Pinpoint the cell where the given text exists, returning its (x, y) midpoint coordinate. 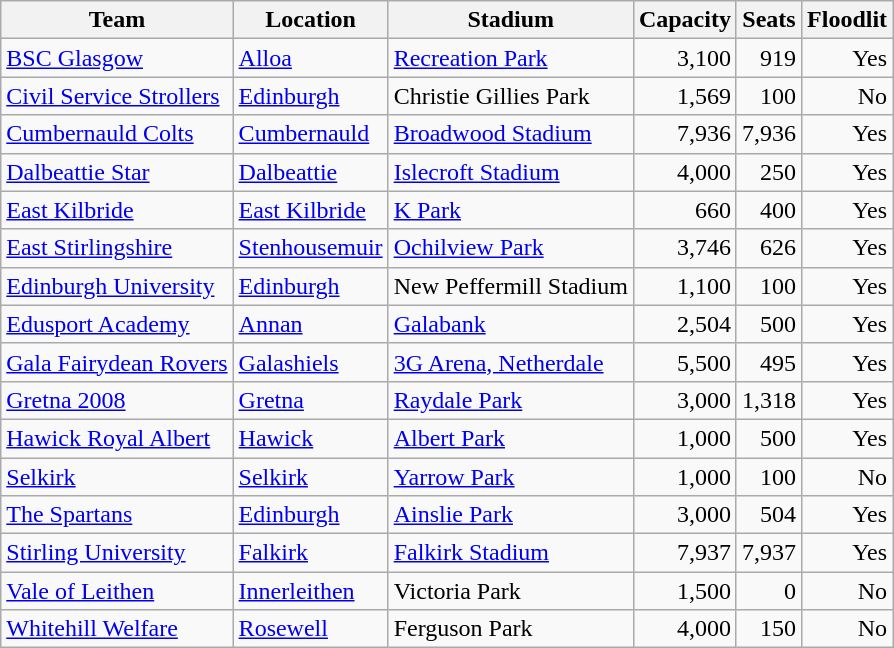
Ferguson Park (510, 629)
Rosewell (310, 629)
Christie Gillies Park (510, 96)
Raydale Park (510, 400)
1,500 (684, 591)
Stenhousemuir (310, 248)
BSC Glasgow (117, 58)
New Peffermill Stadium (510, 286)
Vale of Leithen (117, 591)
Broadwood Stadium (510, 134)
3,746 (684, 248)
3,100 (684, 58)
Ainslie Park (510, 515)
Edinburgh University (117, 286)
626 (768, 248)
East Stirlingshire (117, 248)
Dalbeattie Star (117, 172)
Cumbernauld (310, 134)
Falkirk Stadium (510, 553)
Stirling University (117, 553)
Galabank (510, 324)
Edusport Academy (117, 324)
Whitehill Welfare (117, 629)
2,504 (684, 324)
Capacity (684, 20)
1,100 (684, 286)
1,569 (684, 96)
Recreation Park (510, 58)
Yarrow Park (510, 477)
3G Arena, Netherdale (510, 362)
400 (768, 210)
Annan (310, 324)
Innerleithen (310, 591)
Location (310, 20)
150 (768, 629)
504 (768, 515)
Alloa (310, 58)
Team (117, 20)
1,318 (768, 400)
Islecroft Stadium (510, 172)
Floodlit (848, 20)
Galashiels (310, 362)
Falkirk (310, 553)
Stadium (510, 20)
919 (768, 58)
Gretna (310, 400)
Cumbernauld Colts (117, 134)
Victoria Park (510, 591)
495 (768, 362)
Gretna 2008 (117, 400)
K Park (510, 210)
0 (768, 591)
The Spartans (117, 515)
Albert Park (510, 438)
660 (684, 210)
Hawick Royal Albert (117, 438)
Civil Service Strollers (117, 96)
Gala Fairydean Rovers (117, 362)
5,500 (684, 362)
Ochilview Park (510, 248)
Hawick (310, 438)
Seats (768, 20)
250 (768, 172)
Dalbeattie (310, 172)
